Return the (X, Y) coordinate for the center point of the cell that contains the specified text.  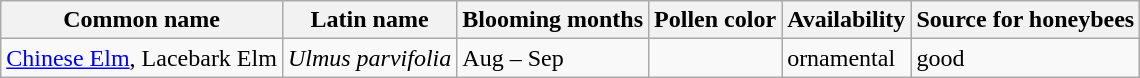
Common name (142, 20)
Chinese Elm, Lacebark Elm (142, 58)
Availability (846, 20)
Source for honeybees (1026, 20)
good (1026, 58)
Pollen color (716, 20)
Blooming months (553, 20)
Aug – Sep (553, 58)
Latin name (369, 20)
Ulmus parvifolia (369, 58)
ornamental (846, 58)
